For the text-containing cell, return its midpoint in [x, y] coordinate format. 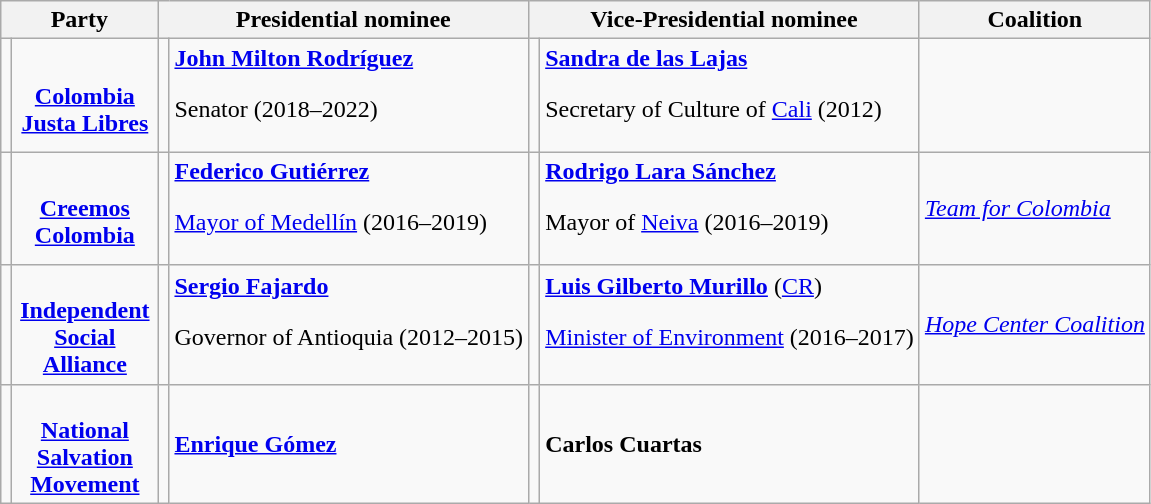
Independent Social Alliance [85, 324]
Vice-Presidential nominee [724, 20]
Creemos Colombia [85, 208]
Rodrigo Lara SánchezMayor of Neiva (2016–2019) [730, 208]
Presidential nominee [344, 20]
Sergio FajardoGovernor of Antioquia (2012–2015) [349, 324]
National Salvation Movement [85, 444]
Sandra de las Lajas Secretary of Culture of Cali (2012) [730, 96]
Colombia Justa Libres [85, 96]
Federico Gutiérrez Mayor of Medellín (2016–2019) [349, 208]
Coalition [1034, 20]
Carlos Cuartas [730, 444]
Luis Gilberto Murillo (CR) Minister of Environment (2016–2017) [730, 324]
John Milton Rodríguez Senator (2018–2022) [349, 96]
Enrique Gómez [349, 444]
Hope Center Coalition [1034, 324]
Team for Colombia [1034, 208]
Party [80, 20]
